Search for the cell housing the specified text and yield its [X, Y] center coordinate. 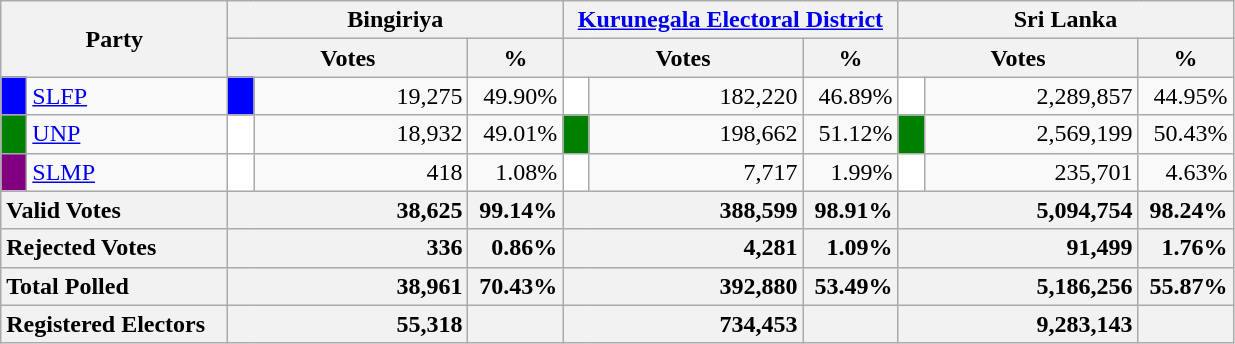
46.89% [850, 96]
Valid Votes [114, 210]
0.86% [516, 248]
Rejected Votes [114, 248]
91,499 [1018, 248]
Registered Electors [114, 324]
4,281 [683, 248]
392,880 [683, 286]
18,932 [361, 134]
1.76% [1186, 248]
235,701 [1031, 172]
5,094,754 [1018, 210]
UNP [128, 134]
Party [114, 39]
Sri Lanka [1066, 20]
SLMP [128, 172]
38,625 [348, 210]
1.09% [850, 248]
Bingiriya [396, 20]
198,662 [696, 134]
98.91% [850, 210]
734,453 [683, 324]
418 [361, 172]
1.99% [850, 172]
336 [348, 248]
38,961 [348, 286]
2,289,857 [1031, 96]
50.43% [1186, 134]
98.24% [1186, 210]
1.08% [516, 172]
Kurunegala Electoral District [730, 20]
Total Polled [114, 286]
9,283,143 [1018, 324]
7,717 [696, 172]
55.87% [1186, 286]
49.01% [516, 134]
5,186,256 [1018, 286]
4.63% [1186, 172]
99.14% [516, 210]
51.12% [850, 134]
SLFP [128, 96]
49.90% [516, 96]
182,220 [696, 96]
2,569,199 [1031, 134]
70.43% [516, 286]
19,275 [361, 96]
53.49% [850, 286]
44.95% [1186, 96]
388,599 [683, 210]
55,318 [348, 324]
